Search for the cell housing the specified text and yield its (X, Y) center coordinate. 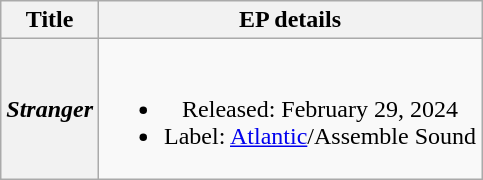
Title (50, 20)
EP details (290, 20)
Released: February 29, 2024Label: Atlantic/Assemble Sound (290, 109)
Stranger (50, 109)
